Capture the cell that displays the provided text and extract its (X, Y) central coordinate. 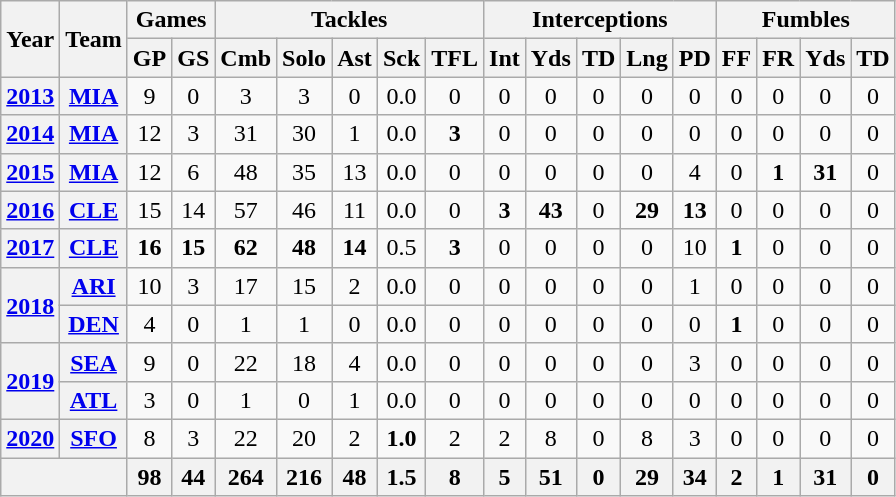
1.0 (401, 438)
Tackles (350, 20)
18 (304, 362)
Sck (401, 58)
44 (194, 477)
Fumbles (806, 20)
5 (505, 477)
Year (30, 39)
SEA (94, 362)
35 (304, 172)
TFL (455, 58)
216 (304, 477)
16 (149, 248)
264 (246, 477)
Team (94, 39)
Cmb (246, 58)
46 (304, 210)
11 (355, 210)
17 (246, 286)
2020 (30, 438)
Ast (355, 58)
2013 (30, 96)
Solo (304, 58)
PD (694, 58)
2018 (30, 305)
62 (246, 248)
SFO (94, 438)
ARI (94, 286)
34 (694, 477)
GP (149, 58)
2016 (30, 210)
6 (194, 172)
FF (736, 58)
30 (304, 134)
FR (778, 58)
0.5 (401, 248)
51 (550, 477)
ATL (94, 400)
2015 (30, 172)
GS (194, 58)
DEN (94, 324)
2019 (30, 381)
Interceptions (600, 20)
2017 (30, 248)
1.5 (401, 477)
2014 (30, 134)
20 (304, 438)
98 (149, 477)
Int (505, 58)
43 (550, 210)
Lng (647, 58)
Games (170, 20)
57 (246, 210)
